Determine the [X, Y] coordinate at the center of the cell enclosing the given text.  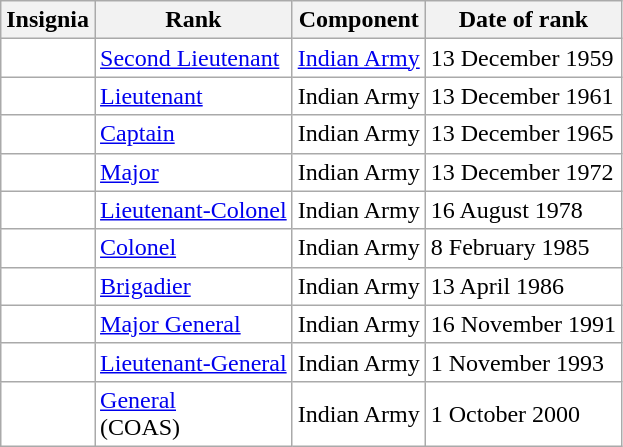
Major General [194, 324]
1 October 2000 [523, 414]
13 December 1972 [523, 172]
Component [358, 20]
1 November 1993 [523, 362]
Captain [194, 134]
13 December 1961 [523, 96]
General(COAS) [194, 414]
13 April 1986 [523, 286]
Colonel [194, 248]
Insignia [48, 20]
Brigadier [194, 286]
16 November 1991 [523, 324]
Date of rank [523, 20]
Rank [194, 20]
Second Lieutenant [194, 58]
Lieutenant-Colonel [194, 210]
16 August 1978 [523, 210]
Lieutenant [194, 96]
13 December 1959 [523, 58]
8 February 1985 [523, 248]
Lieutenant-General [194, 362]
13 December 1965 [523, 134]
Major [194, 172]
